Pinpoint the cell where the given text exists, returning its (x, y) midpoint coordinate. 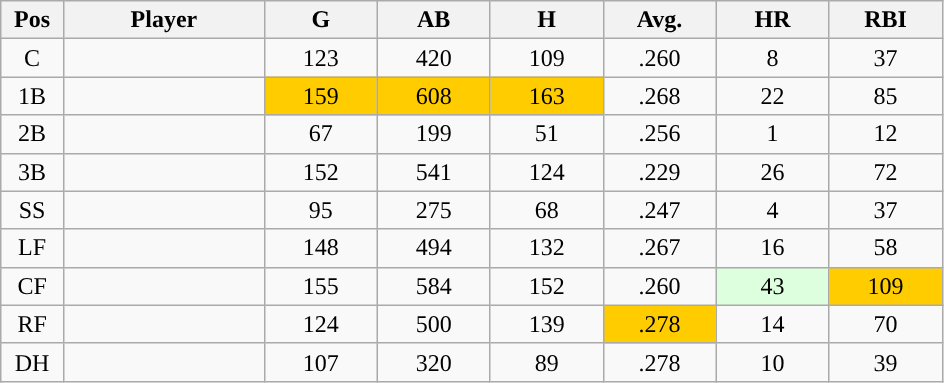
39 (886, 362)
.268 (660, 96)
RBI (886, 20)
Pos (32, 20)
.256 (660, 134)
C (32, 58)
70 (886, 324)
SS (32, 210)
584 (434, 286)
500 (434, 324)
22 (772, 96)
275 (434, 210)
2B (32, 134)
608 (434, 96)
1B (32, 96)
494 (434, 248)
43 (772, 286)
RF (32, 324)
1 (772, 134)
G (320, 20)
3B (32, 172)
.247 (660, 210)
159 (320, 96)
89 (546, 362)
H (546, 20)
541 (434, 172)
.229 (660, 172)
10 (772, 362)
.267 (660, 248)
148 (320, 248)
51 (546, 134)
420 (434, 58)
163 (546, 96)
123 (320, 58)
12 (886, 134)
199 (434, 134)
4 (772, 210)
95 (320, 210)
85 (886, 96)
Player (164, 20)
155 (320, 286)
67 (320, 134)
LF (32, 248)
Avg. (660, 20)
58 (886, 248)
132 (546, 248)
68 (546, 210)
72 (886, 172)
8 (772, 58)
139 (546, 324)
CF (32, 286)
AB (434, 20)
14 (772, 324)
DH (32, 362)
26 (772, 172)
107 (320, 362)
16 (772, 248)
320 (434, 362)
HR (772, 20)
